Identify which cell holds the provided text, then report its (x, y) central coordinate. 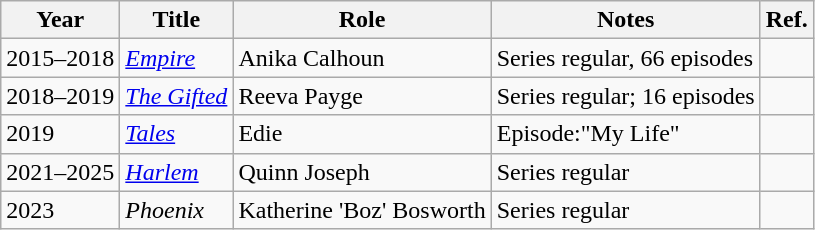
Harlem (176, 172)
Edie (362, 134)
2023 (60, 210)
Series regular; 16 episodes (626, 96)
Reeva Payge (362, 96)
Episode:"My Life" (626, 134)
2019 (60, 134)
Ref. (786, 20)
Notes (626, 20)
2018–2019 (60, 96)
Anika Calhoun (362, 58)
Title (176, 20)
Tales (176, 134)
Quinn Joseph (362, 172)
Katherine 'Boz' Bosworth (362, 210)
Empire (176, 58)
Series regular, 66 episodes (626, 58)
Year (60, 20)
2015–2018 (60, 58)
2021–2025 (60, 172)
Phoenix (176, 210)
Role (362, 20)
The Gifted (176, 96)
